Locate the cell with the specified text and output its [X, Y] center coordinate. 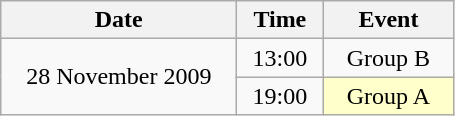
19:00 [280, 96]
28 November 2009 [119, 77]
Group B [388, 58]
Event [388, 20]
Date [119, 20]
Time [280, 20]
Group A [388, 96]
13:00 [280, 58]
